Search for the cell housing the specified text and yield its (x, y) center coordinate. 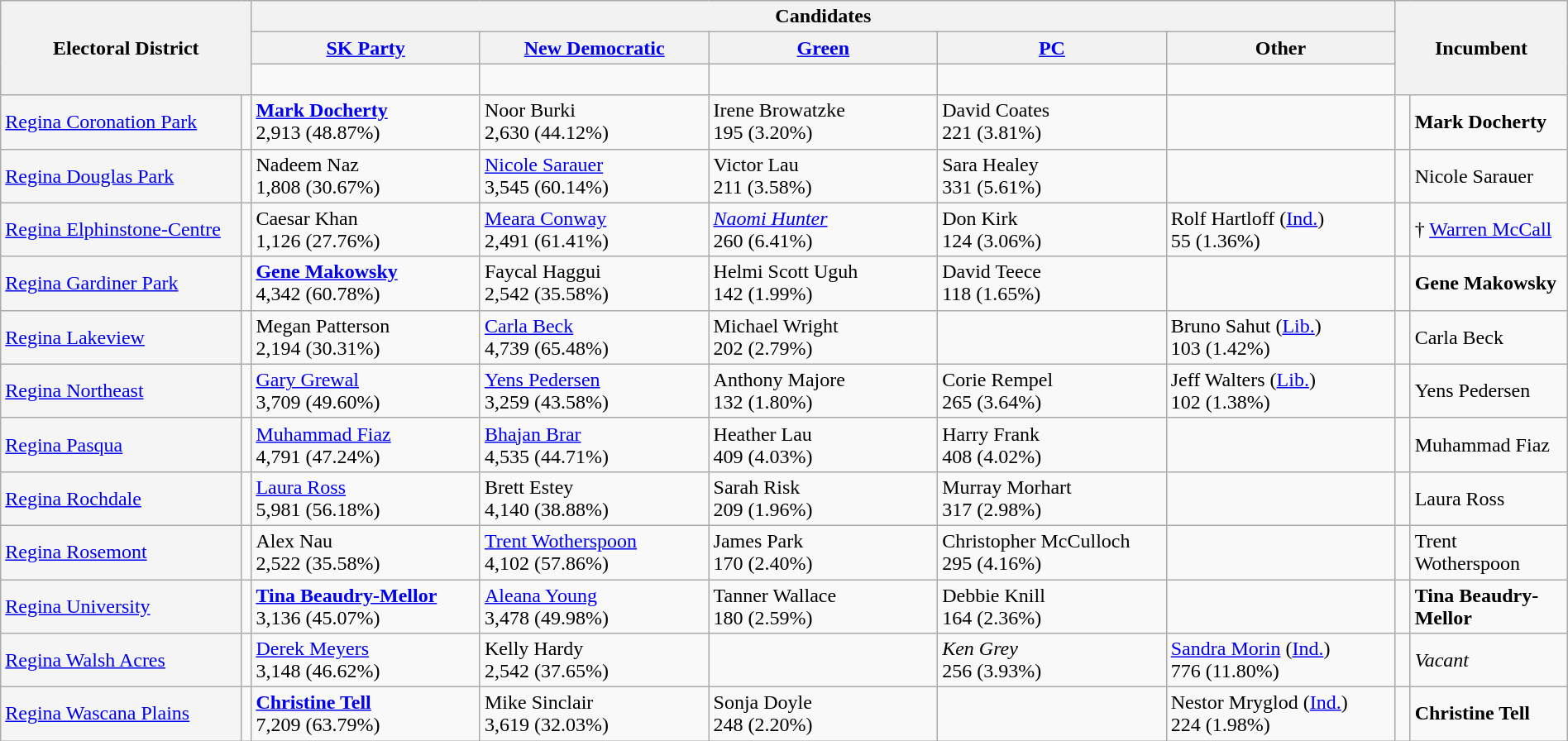
PC (1052, 48)
Harry Frank 408 (4.02%) (1052, 445)
Other (1280, 48)
Victor Lau 211 (3.58%) (824, 175)
Gene Makowsky (1489, 283)
Naomi Hunter 260 (6.41%) (824, 230)
† Warren McCall (1489, 230)
Christine Tell 7,209 (63.79%) (366, 715)
Tanner Wallace 180 (2.59%) (824, 605)
Regina Northeast (121, 390)
Regina Wascana Plains (121, 715)
Rolf Hartloff (Ind.) 55 (1.36%) (1280, 230)
Regina University (121, 605)
Sarah Risk 209 (1.96%) (824, 498)
Faycal Haggui 2,542 (35.58%) (594, 283)
Muhammad Fiaz 4,791 (47.24%) (366, 445)
Corie Rempel 265 (3.64%) (1052, 390)
Tina Beaudry-Mellor (1489, 605)
Murray Morhart 317 (2.98%) (1052, 498)
Sandra Morin (Ind.) 776 (11.80%) (1280, 660)
Incumbent (1481, 48)
Alex Nau 2,522 (35.58%) (366, 552)
Tina Beaudry-Mellor 3,136 (45.07%) (366, 605)
Sonja Doyle 248 (2.20%) (824, 715)
Meara Conway 2,491 (61.41%) (594, 230)
Mark Docherty (1489, 122)
Bruno Sahut (Lib.) 103 (1.42%) (1280, 337)
Trent Wotherspoon (1489, 552)
Green (824, 48)
Megan Patterson 2,194 (30.31%) (366, 337)
Helmi Scott Uguh 142 (1.99%) (824, 283)
Yens Pedersen 3,259 (43.58%) (594, 390)
Electoral District (126, 48)
Irene Browatzke 195 (3.20%) (824, 122)
Debbie Knill 164 (2.36%) (1052, 605)
Gary Grewal 3,709 (49.60%) (366, 390)
Laura Ross 5,981 (56.18%) (366, 498)
Nicole Sarauer (1489, 175)
SK Party (366, 48)
David Teece 118 (1.65%) (1052, 283)
Regina Elphinstone-Centre (121, 230)
Gene Makowsky 4,342 (60.78%) (366, 283)
Regina Lakeview (121, 337)
Anthony Majore 132 (1.80%) (824, 390)
New Democratic (594, 48)
Regina Pasqua (121, 445)
Mike Sinclair 3,619 (32.03%) (594, 715)
Aleana Young 3,478 (49.98%) (594, 605)
Regina Walsh Acres (121, 660)
David Coates 221 (3.81%) (1052, 122)
Regina Rosemont (121, 552)
Ken Grey 256 (3.93%) (1052, 660)
Christine Tell (1489, 715)
Michael Wright 202 (2.79%) (824, 337)
Heather Lau 409 (4.03%) (824, 445)
Regina Rochdale (121, 498)
Noor Burki 2,630 (44.12%) (594, 122)
Yens Pedersen (1489, 390)
Nicole Sarauer 3,545 (60.14%) (594, 175)
Nestor Mryglod (Ind.) 224 (1.98%) (1280, 715)
Derek Meyers 3,148 (46.62%) (366, 660)
Vacant (1489, 660)
Regina Douglas Park (121, 175)
Muhammad Fiaz (1489, 445)
Mark Docherty 2,913 (48.87%) (366, 122)
Carla Beck 4,739 (65.48%) (594, 337)
Candidates (824, 17)
Don Kirk 124 (3.06%) (1052, 230)
Regina Gardiner Park (121, 283)
Sara Healey 331 (5.61%) (1052, 175)
Bhajan Brar 4,535 (44.71%) (594, 445)
Kelly Hardy 2,542 (37.65%) (594, 660)
Christopher McCulloch 295 (4.16%) (1052, 552)
Trent Wotherspoon 4,102 (57.86%) (594, 552)
Laura Ross (1489, 498)
Regina Coronation Park (121, 122)
Nadeem Naz 1,808 (30.67%) (366, 175)
Brett Estey 4,140 (38.88%) (594, 498)
Carla Beck (1489, 337)
Caesar Khan 1,126 (27.76%) (366, 230)
Jeff Walters (Lib.) 102 (1.38%) (1280, 390)
James Park 170 (2.40%) (824, 552)
